Return [X, Y] of the center of cell containing provided text 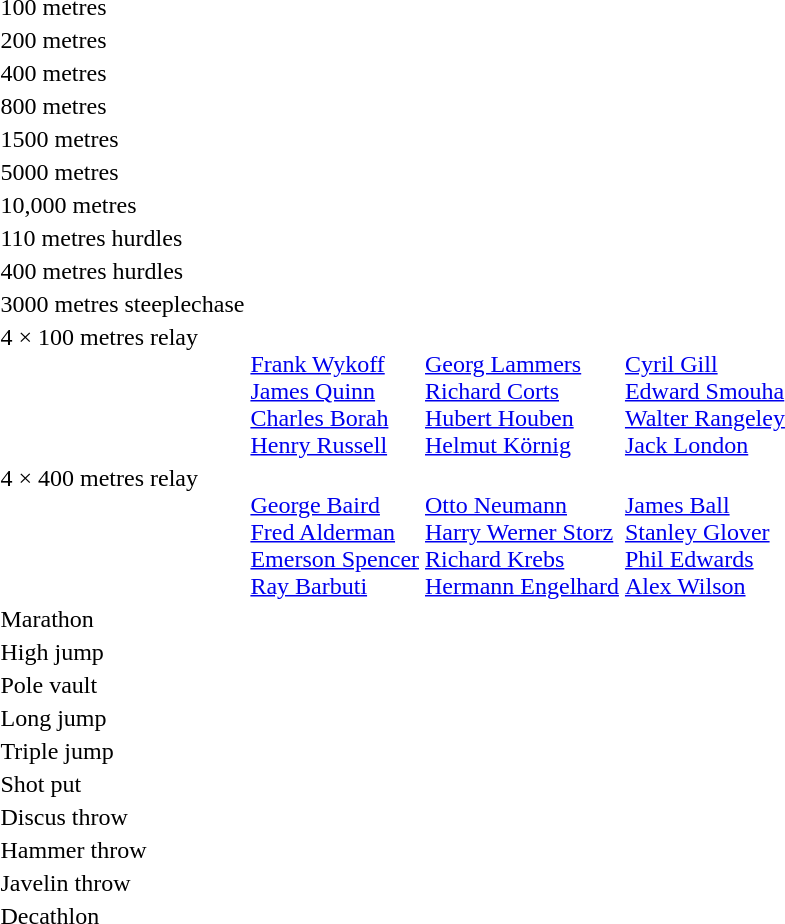
Otto NeumannHarry Werner StorzRichard KrebsHermann Engelhard [522, 532]
Georg LammersRichard CortsHubert HoubenHelmut Körnig [522, 391]
George BairdFred AldermanEmerson SpencerRay Barbuti [335, 532]
Frank WykoffJames QuinnCharles BorahHenry Russell [335, 391]
